Identify which cell holds the provided text, then report its [x, y] central coordinate. 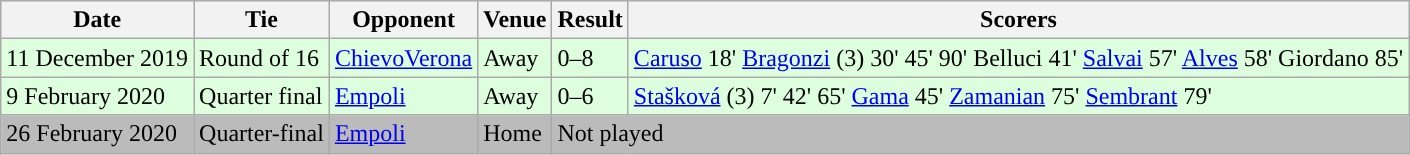
Quarter final [262, 96]
Home [515, 134]
9 February 2020 [98, 96]
Quarter-final [262, 134]
0–8 [590, 58]
Date [98, 20]
Tie [262, 20]
11 December 2019 [98, 58]
Result [590, 20]
Caruso 18' Bragonzi (3) 30' 45' 90' Belluci 41' Salvai 57' Alves 58' Giordano 85' [1018, 58]
Opponent [403, 20]
ChievoVerona [403, 58]
26 February 2020 [98, 134]
Not played [980, 134]
Stašková (3) 7' 42' 65' Gama 45' Zamanian 75' Sembrant 79' [1018, 96]
Scorers [1018, 20]
Round of 16 [262, 58]
0–6 [590, 96]
Venue [515, 20]
